From the cell containing the given text, extract its center point as (x, y) coordinate. 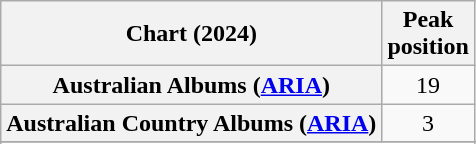
Australian Country Albums (ARIA) (192, 123)
Peakposition (428, 34)
Australian Albums (ARIA) (192, 85)
19 (428, 85)
3 (428, 123)
Chart (2024) (192, 34)
